Identify which cell holds the provided text, then report its (X, Y) central coordinate. 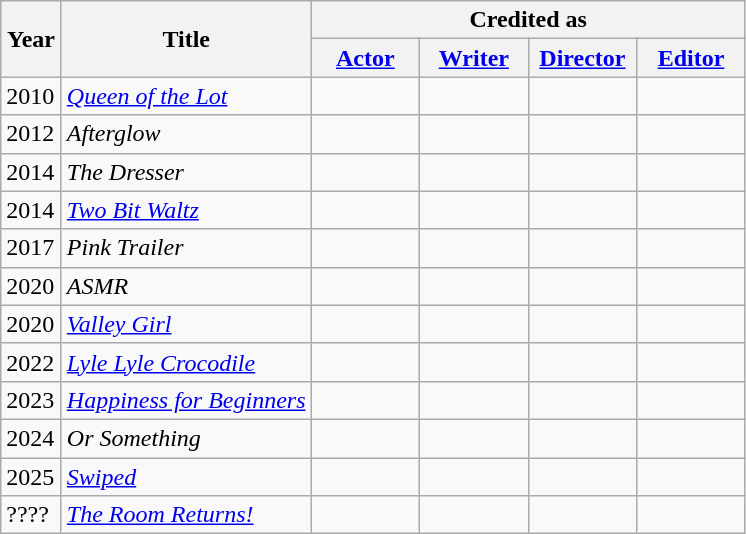
Two Bit Waltz (186, 210)
2025 (32, 477)
2012 (32, 134)
The Room Returns! (186, 515)
Credited as (528, 20)
Pink Trailer (186, 248)
Queen of the Lot (186, 96)
2023 (32, 400)
Swiped (186, 477)
Afterglow (186, 134)
Valley Girl (186, 324)
Title (186, 39)
2022 (32, 362)
Director (582, 58)
Lyle Lyle Crocodile (186, 362)
Actor (366, 58)
Happiness for Beginners (186, 400)
Year (32, 39)
2017 (32, 248)
Editor (692, 58)
2024 (32, 438)
The Dresser (186, 172)
???? (32, 515)
Or Something (186, 438)
Writer (474, 58)
2010 (32, 96)
ASMR (186, 286)
